Scan for the cell matching the given text and deliver its [x, y] coordinate at center. 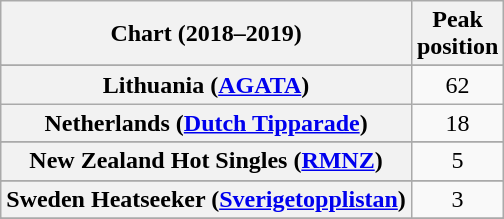
18 [457, 123]
Sweden Heatseeker (Sverigetopplistan) [206, 199]
New Zealand Hot Singles (RMNZ) [206, 161]
Chart (2018–2019) [206, 34]
Netherlands (Dutch Tipparade) [206, 123]
5 [457, 161]
3 [457, 199]
Lithuania (AGATA) [206, 85]
62 [457, 85]
Peak position [457, 34]
